Search for the cell housing the specified text and yield its [X, Y] center coordinate. 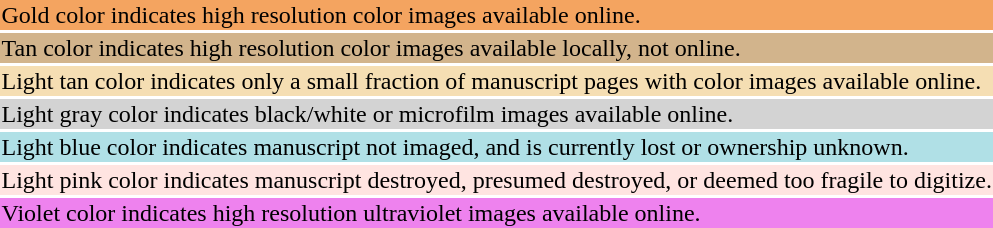
Light tan color indicates only a small fraction of manuscript pages with color images available online. [496, 81]
Light blue color indicates manuscript not imaged, and is currently lost or ownership unknown. [496, 147]
Light pink color indicates manuscript destroyed, presumed destroyed, or deemed too fragile to digitize. [496, 180]
Gold color indicates high resolution color images available online. [496, 15]
Violet color indicates high resolution ultraviolet images available online. [496, 213]
Light gray color indicates black/white or microfilm images available online. [496, 114]
Tan color indicates high resolution color images available locally, not online. [496, 48]
